Output the [x, y] coordinate of the center of the cell containing the given text.  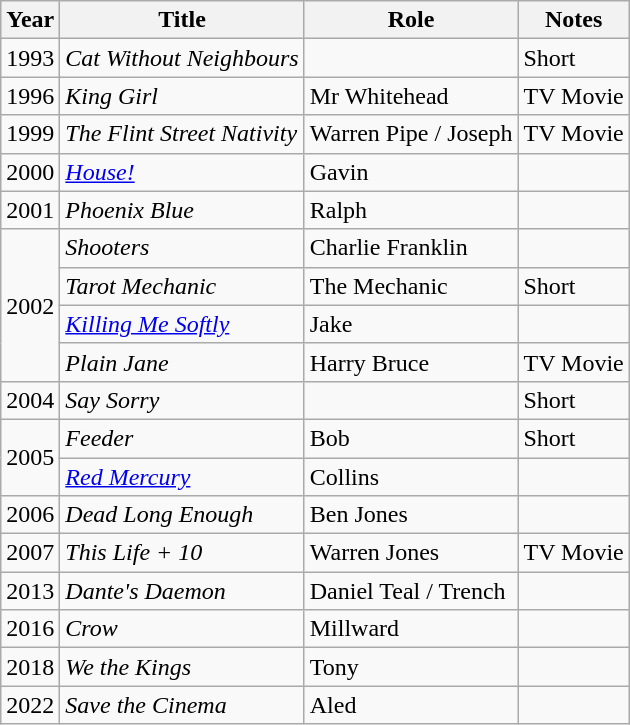
1993 [30, 58]
Warren Jones [411, 553]
Jake [411, 324]
This Life + 10 [182, 553]
Ralph [411, 210]
Millward [411, 629]
Dead Long Enough [182, 515]
2000 [30, 172]
2001 [30, 210]
Say Sorry [182, 400]
Warren Pipe / Joseph [411, 134]
Phoenix Blue [182, 210]
Charlie Franklin [411, 248]
Crow [182, 629]
Shooters [182, 248]
Gavin [411, 172]
Tony [411, 667]
Harry Bruce [411, 362]
Cat Without Neighbours [182, 58]
2016 [30, 629]
2013 [30, 591]
Notes [574, 20]
Killing Me Softly [182, 324]
The Mechanic [411, 286]
Mr Whitehead [411, 96]
2022 [30, 705]
1996 [30, 96]
Feeder [182, 438]
2007 [30, 553]
Red Mercury [182, 477]
King Girl [182, 96]
Tarot Mechanic [182, 286]
Daniel Teal / Trench [411, 591]
2006 [30, 515]
1999 [30, 134]
2002 [30, 305]
Dante's Daemon [182, 591]
2005 [30, 457]
Role [411, 20]
We the Kings [182, 667]
Save the Cinema [182, 705]
Bob [411, 438]
House! [182, 172]
Year [30, 20]
2018 [30, 667]
Collins [411, 477]
Title [182, 20]
Plain Jane [182, 362]
Aled [411, 705]
Ben Jones [411, 515]
2004 [30, 400]
The Flint Street Nativity [182, 134]
